Return [x, y] of the center of cell containing provided text 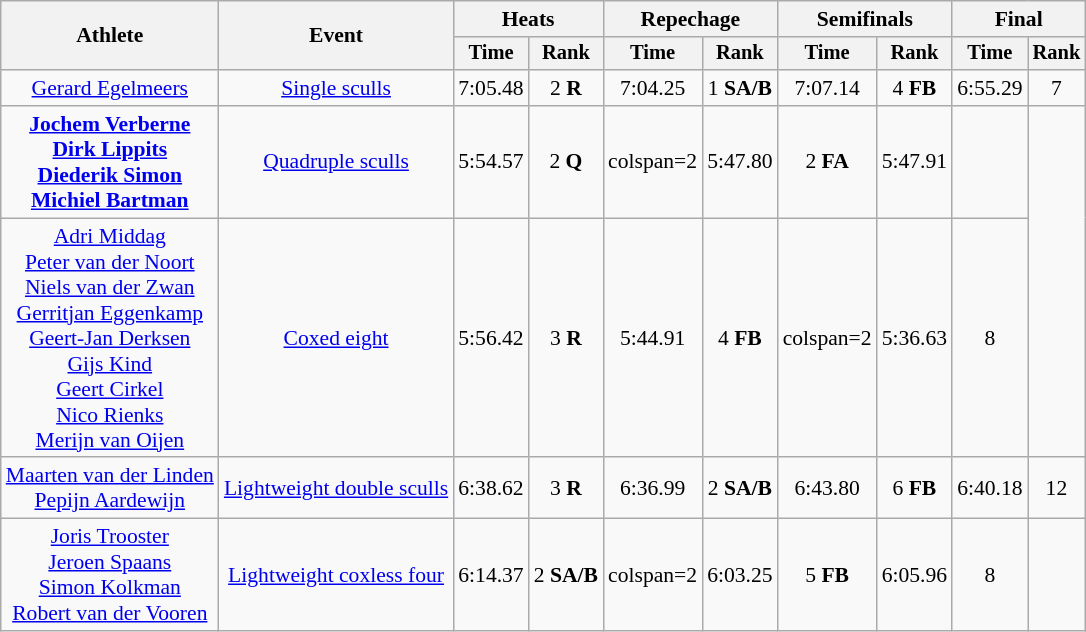
6 FB [914, 488]
7:05.48 [490, 88]
12 [1057, 488]
Lightweight double sculls [336, 488]
Semifinals [866, 19]
7 [1057, 88]
5 FB [828, 575]
6:14.37 [490, 575]
7:04.25 [652, 88]
1 SA/B [740, 88]
6:05.96 [914, 575]
Heats [528, 19]
2 R [566, 88]
6:36.99 [652, 488]
6:40.18 [990, 488]
Coxed eight [336, 338]
Adri MiddagPeter van der NoortNiels van der ZwanGerritjan EggenkampGeert-Jan DerksenGijs KindGeert CirkelNico RienksMerijn van Oijen [110, 338]
7:07.14 [828, 88]
5:36.63 [914, 338]
Repechage [690, 19]
Maarten van der LindenPepijn Aardewijn [110, 488]
2 Q [566, 162]
Event [336, 36]
5:54.57 [490, 162]
2 FA [828, 162]
Jochem VerberneDirk LippitsDiederik SimonMichiel Bartman [110, 162]
Quadruple sculls [336, 162]
5:47.80 [740, 162]
Joris TroosterJeroen SpaansSimon KolkmanRobert van der Vooren [110, 575]
5:44.91 [652, 338]
Athlete [110, 36]
Lightweight coxless four [336, 575]
5:56.42 [490, 338]
5:47.91 [914, 162]
Gerard Egelmeers [110, 88]
6:03.25 [740, 575]
6:38.62 [490, 488]
Final [1018, 19]
6:55.29 [990, 88]
6:43.80 [828, 488]
Single sculls [336, 88]
